Scan for the cell matching the given text and deliver its (x, y) coordinate at center. 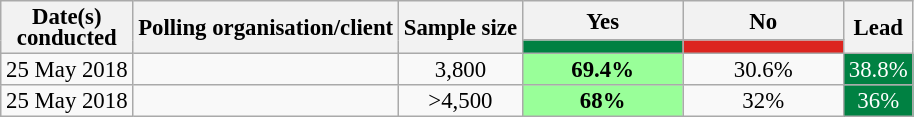
36% (878, 101)
38.8% (878, 70)
No (764, 20)
>4,500 (460, 101)
30.6% (764, 70)
Sample size (460, 28)
32% (764, 101)
Date(s)conducted (67, 28)
3,800 (460, 70)
Yes (602, 20)
Polling organisation/client (266, 28)
69.4% (602, 70)
Lead (878, 28)
68% (602, 101)
